Extract the (x, y) coordinate from the center of the cell holding the provided text.  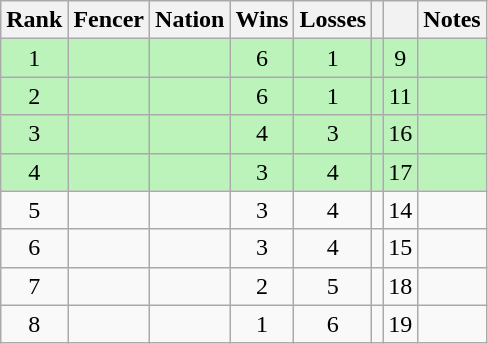
18 (400, 286)
7 (34, 286)
15 (400, 248)
17 (400, 172)
9 (400, 58)
Fencer (109, 20)
16 (400, 134)
Notes (452, 20)
Losses (333, 20)
14 (400, 210)
Nation (190, 20)
11 (400, 96)
19 (400, 324)
8 (34, 324)
Rank (34, 20)
Wins (262, 20)
